Identify which cell holds the provided text, then report its [x, y] central coordinate. 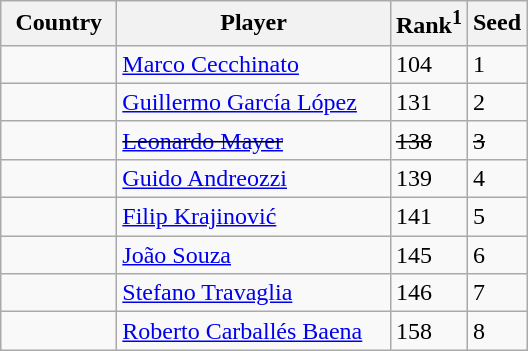
João Souza [254, 255]
Rank1 [428, 24]
7 [496, 293]
141 [428, 217]
6 [496, 255]
145 [428, 255]
Stefano Travaglia [254, 293]
131 [428, 102]
146 [428, 293]
8 [496, 331]
104 [428, 64]
Guido Andreozzi [254, 178]
158 [428, 331]
4 [496, 178]
Seed [496, 24]
Country [59, 24]
Guillermo García López [254, 102]
Roberto Carballés Baena [254, 331]
Filip Krajinović [254, 217]
2 [496, 102]
5 [496, 217]
Player [254, 24]
3 [496, 140]
Marco Cecchinato [254, 64]
1 [496, 64]
139 [428, 178]
Leonardo Mayer [254, 140]
138 [428, 140]
